Capture the cell that displays the provided text and extract its [X, Y] central coordinate. 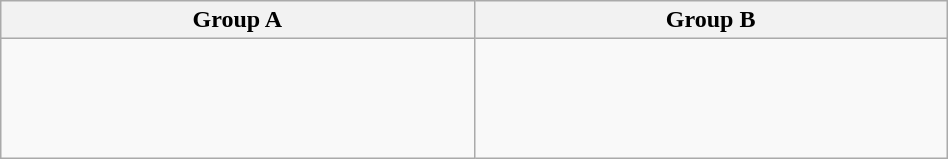
Group B [710, 20]
Group A [238, 20]
